Search for the cell housing the specified text and yield its (X, Y) center coordinate. 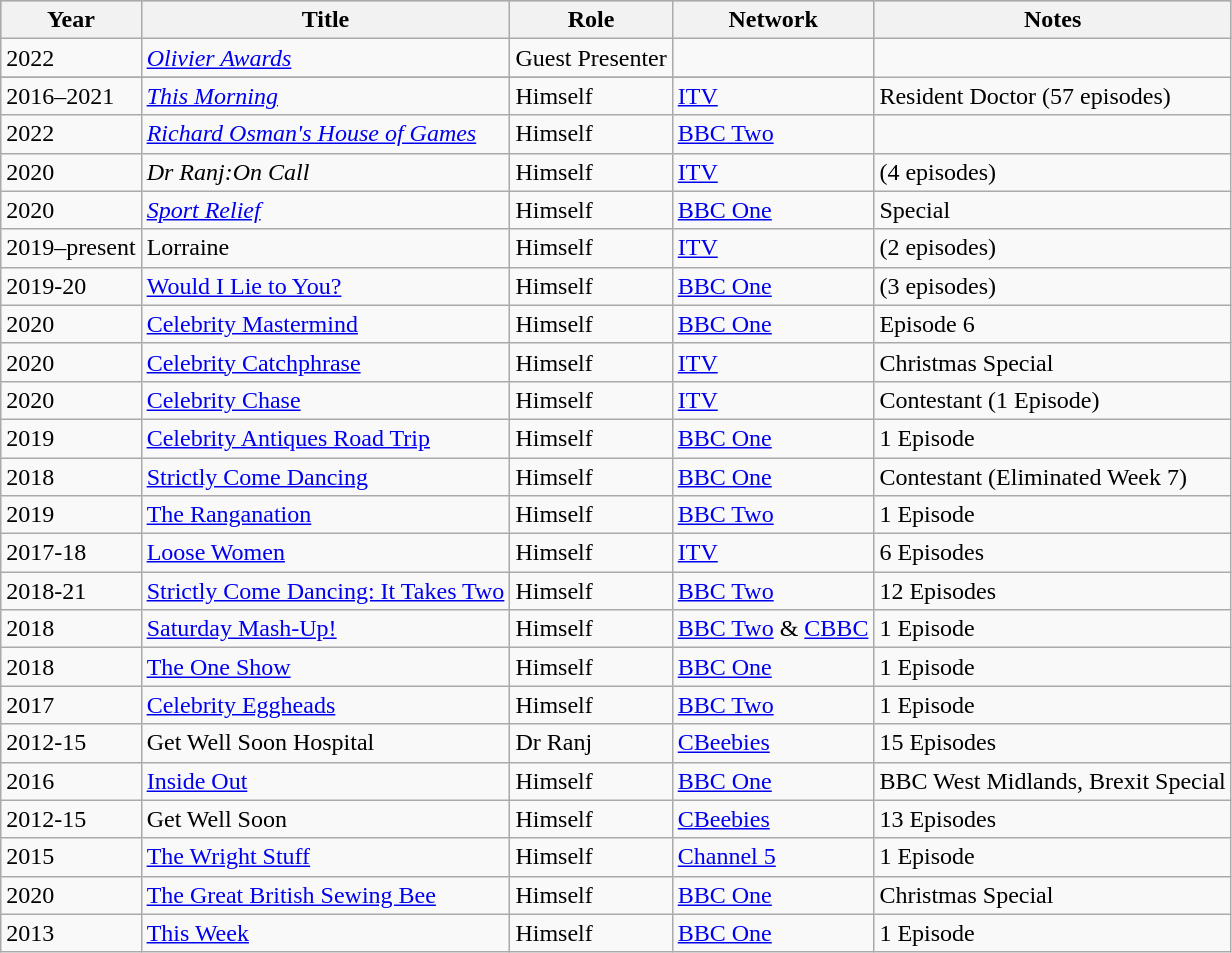
Year (71, 20)
Saturday Mash-Up! (326, 629)
Sport Relief (326, 210)
Celebrity Catchphrase (326, 362)
Title (326, 20)
Special (1052, 210)
Dr Ranj (591, 743)
Guest Presenter (591, 58)
(2 episodes) (1052, 248)
2019–present (71, 248)
Contestant (1 Episode) (1052, 400)
Role (591, 20)
BBC West Midlands, Brexit Special (1052, 781)
Celebrity Eggheads (326, 705)
13 Episodes (1052, 819)
2013 (71, 933)
2017-18 (71, 553)
Contestant (Eliminated Week 7) (1052, 477)
Celebrity Chase (326, 400)
Channel 5 (773, 857)
Get Well Soon (326, 819)
Strictly Come Dancing (326, 477)
Would I Lie to You? (326, 286)
Dr Ranj:On Call (326, 172)
Celebrity Antiques Road Trip (326, 438)
Get Well Soon Hospital (326, 743)
15 Episodes (1052, 743)
Notes (1052, 20)
(3 episodes) (1052, 286)
2016–2021 (71, 96)
2019-20 (71, 286)
2017 (71, 705)
This Week (326, 933)
12 Episodes (1052, 591)
This Morning (326, 96)
Olivier Awards (326, 58)
Inside Out (326, 781)
2015 (71, 857)
2016 (71, 781)
Richard Osman's House of Games (326, 134)
(4 episodes) (1052, 172)
Resident Doctor (57 episodes) (1052, 96)
Loose Women (326, 553)
BBC Two & CBBC (773, 629)
Strictly Come Dancing: It Takes Two (326, 591)
6 Episodes (1052, 553)
The Ranganation (326, 515)
The One Show (326, 667)
Episode 6 (1052, 324)
2018-21 (71, 591)
Network (773, 20)
The Great British Sewing Bee (326, 895)
The Wright Stuff (326, 857)
Lorraine (326, 248)
Celebrity Mastermind (326, 324)
